For the text-containing cell, return its midpoint in [X, Y] coordinate format. 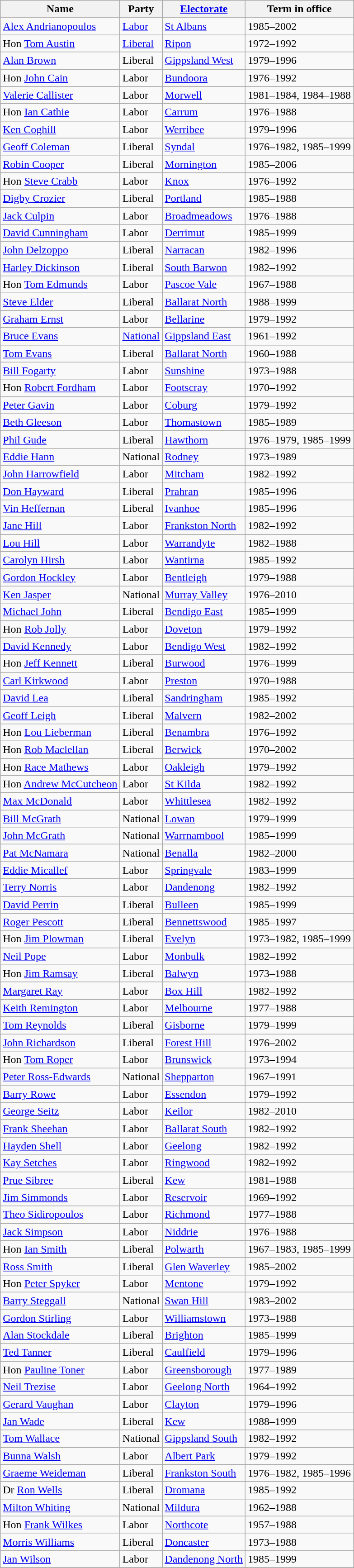
Hon Frank Wilkes [60, 1525]
1976–2010 [299, 595]
Hon Peter Spyker [60, 1283]
Graham Ernst [60, 319]
Alan Stockdale [60, 1335]
Coburg [204, 405]
1961–1992 [299, 336]
Burwood [204, 663]
Sandringham [204, 698]
Hon Jeff Kennett [60, 663]
Robin Cooper [60, 164]
Clayton [204, 1404]
Preston [204, 681]
Benambra [204, 732]
Malvern [204, 715]
Brunswick [204, 1060]
Narracan [204, 250]
Jack Culpin [60, 216]
1967–1991 [299, 1077]
Syndal [204, 147]
Dandenong [204, 887]
Gordon Stirling [60, 1318]
Geoff Coleman [60, 147]
Niddrie [204, 1232]
Albert Park [204, 1456]
David Kennedy [60, 646]
Hon Andrew McCutcheon [60, 784]
1982–1988 [299, 543]
Reservoir [204, 1197]
Ripon [204, 43]
Michael John [60, 612]
Prue Sibree [60, 1180]
Hon Rob Maclellan [60, 749]
Northcote [204, 1525]
Carrum [204, 112]
Murray Valley [204, 595]
Margaret Ray [60, 991]
Hon Ian Cathie [60, 112]
1985–1997 [299, 922]
Barry Steggall [60, 1301]
Forest Hill [204, 1042]
Monbulk [204, 956]
1985–1988 [299, 198]
Frankston North [204, 526]
St Kilda [204, 784]
Peter Ross-Edwards [60, 1077]
Bill McGrath [60, 819]
1979–1988 [299, 577]
Morris Williams [60, 1542]
Keith Remington [60, 1008]
Kay Setches [60, 1163]
1976–1999 [299, 663]
Springvale [204, 870]
1967–1988 [299, 285]
1976–1979, 1985–1999 [299, 439]
Graeme Weideman [60, 1473]
Dandenong North [204, 1559]
Eddie Hann [60, 457]
Bill Fogarty [60, 371]
Hon Jim Ramsay [60, 973]
1973–1982, 1985–1999 [299, 939]
David Lea [60, 698]
Hayden Shell [60, 1146]
Ken Coghill [60, 129]
Neil Trezise [60, 1387]
Bunna Walsh [60, 1456]
Melbourne [204, 1008]
Werribee [204, 129]
Gisborne [204, 1025]
Brighton [204, 1335]
1981–1988 [299, 1180]
1981–1984, 1984–1988 [299, 95]
John Richardson [60, 1042]
Terry Norris [60, 887]
Hon Steve Crabb [60, 181]
1970–1992 [299, 388]
Hon Pauline Toner [60, 1370]
Mitcham [204, 474]
Hon Ian Smith [60, 1249]
Tom Evans [60, 353]
Bendigo East [204, 612]
Footscray [204, 388]
1976–1982, 1985–1999 [299, 147]
Phil Gude [60, 439]
Digby Crozier [60, 198]
South Barwon [204, 267]
Bentleigh [204, 577]
Mentone [204, 1283]
Tom Reynolds [60, 1025]
Hawthorn [204, 439]
Warrandyte [204, 543]
Doncaster [204, 1542]
Evelyn [204, 939]
Gippsland South [204, 1439]
St Albans [204, 26]
Ken Jasper [60, 595]
1982–2010 [299, 1111]
Warrnambool [204, 836]
Hon Tom Austin [60, 43]
Bendigo West [204, 646]
Ross Smith [60, 1266]
Carl Kirkwood [60, 681]
Keilor [204, 1111]
Lou Hill [60, 543]
1983–1999 [299, 870]
Morwell [204, 95]
1960–1988 [299, 353]
Steve Elder [60, 302]
Hon John Cain [60, 78]
Prahran [204, 491]
Thomastown [204, 422]
Sunshine [204, 371]
Dromana [204, 1490]
John McGrath [60, 836]
John Harrowfield [60, 474]
Greensborough [204, 1370]
Williamstown [204, 1318]
Balwyn [204, 973]
Bellarine [204, 319]
Gippsland East [204, 336]
1982–2000 [299, 853]
John Delzoppo [60, 250]
1964–1992 [299, 1387]
Dr Ron Wells [60, 1490]
Bruce Evans [60, 336]
Benalla [204, 853]
Jan Wilson [60, 1559]
Jane Hill [60, 526]
Geelong [204, 1146]
1967–1983, 1985–1999 [299, 1249]
Ballarat South [204, 1129]
1977–1989 [299, 1370]
Jim Simmonds [60, 1197]
Roger Pescott [60, 922]
Berwick [204, 749]
Ted Tanner [60, 1353]
Derrimut [204, 233]
Alex Andrianopoulos [60, 26]
Swan Hill [204, 1301]
1957–1988 [299, 1525]
Gippsland West [204, 61]
Don Hayward [60, 491]
Hon Race Mathews [60, 767]
Electorate [204, 9]
1970–1988 [299, 681]
Pascoe Vale [204, 285]
Geelong North [204, 1387]
1970–2002 [299, 749]
Peter Gavin [60, 405]
Bundoora [204, 78]
Hon Lou Lieberman [60, 732]
Lowan [204, 819]
Geoff Leigh [60, 715]
Rodney [204, 457]
Essendon [204, 1094]
Eddie Micallef [60, 870]
Alan Brown [60, 61]
Beth Gleeson [60, 422]
Carolyn Hirsh [60, 560]
Gerard Vaughan [60, 1404]
Ringwood [204, 1163]
Hon Robert Fordham [60, 388]
Vin Heffernan [60, 509]
Valerie Callister [60, 95]
1962–1988 [299, 1507]
Shepparton [204, 1077]
Jan Wade [60, 1421]
Portland [204, 198]
1982–1996 [299, 250]
Whittlesea [204, 801]
Jack Simpson [60, 1232]
Bennettswood [204, 922]
Doveton [204, 629]
1985–1989 [299, 422]
1972–1992 [299, 43]
Frankston South [204, 1473]
Harley Dickinson [60, 267]
Broadmeadows [204, 216]
David Cunningham [60, 233]
Neil Pope [60, 956]
Milton Whiting [60, 1507]
Wantirna [204, 560]
1973–1989 [299, 457]
George Seitz [60, 1111]
1969–1992 [299, 1197]
Box Hill [204, 991]
Max McDonald [60, 801]
1983–2002 [299, 1301]
Hon Tom Roper [60, 1060]
Tom Wallace [60, 1439]
David Perrin [60, 905]
Theo Sidiropoulos [60, 1215]
Pat McNamara [60, 853]
Mildura [204, 1507]
Barry Rowe [60, 1094]
Hon Jim Plowman [60, 939]
Gordon Hockley [60, 577]
Party [141, 9]
Glen Waverley [204, 1266]
Knox [204, 181]
1973–1994 [299, 1060]
Hon Rob Jolly [60, 629]
1982–2002 [299, 715]
Hon Tom Edmunds [60, 285]
Bulleen [204, 905]
Caulfield [204, 1353]
Ivanhoe [204, 509]
Term in office [299, 9]
Polwarth [204, 1249]
1976–1982, 1985–1996 [299, 1473]
1976–2002 [299, 1042]
1985–2006 [299, 164]
Frank Sheehan [60, 1129]
Oakleigh [204, 767]
Mornington [204, 164]
Richmond [204, 1215]
Name [60, 9]
